Identify which cell holds the provided text, then report its [X, Y] central coordinate. 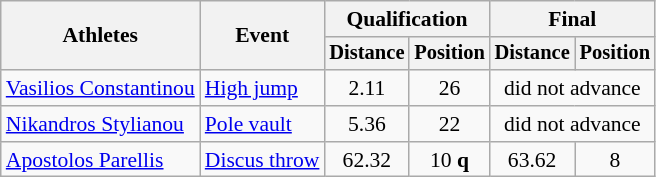
Nikandros Stylianou [100, 124]
2.11 [366, 88]
Event [262, 36]
Vasilios Constantinou [100, 88]
26 [449, 88]
Final [572, 19]
Pole vault [262, 124]
Athletes [100, 36]
High jump [262, 88]
5.36 [366, 124]
Qualification [406, 19]
22 [449, 124]
